Return the (x, y) coordinate for the center point of the cell that contains the specified text.  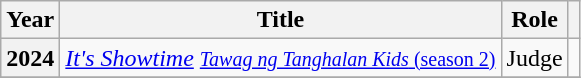
Role (534, 20)
Title (280, 20)
2024 (30, 58)
Judge (534, 58)
It's Showtime Tawag ng Tanghalan Kids (season 2) (280, 58)
Year (30, 20)
